Search for the cell housing the specified text and yield its (X, Y) center coordinate. 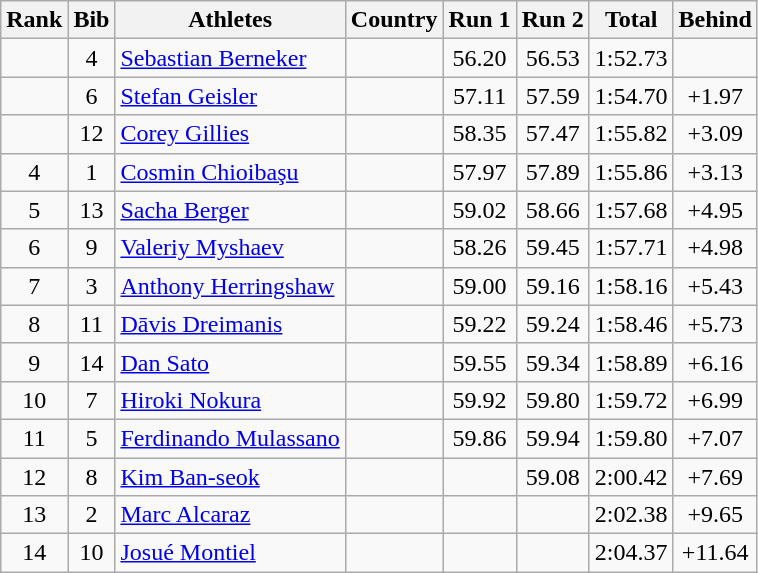
Stefan Geisler (230, 96)
Kim Ban-seok (230, 477)
Athletes (230, 20)
Bib (92, 20)
Ferdinando Mulassano (230, 438)
+5.73 (715, 324)
59.92 (480, 400)
Behind (715, 20)
1:54.70 (631, 96)
Rank (34, 20)
+3.13 (715, 172)
58.35 (480, 134)
59.86 (480, 438)
59.34 (552, 362)
Total (631, 20)
2:02.38 (631, 515)
+9.65 (715, 515)
2:04.37 (631, 553)
1:58.89 (631, 362)
59.00 (480, 286)
+11.64 (715, 553)
56.20 (480, 58)
59.16 (552, 286)
+4.95 (715, 210)
59.45 (552, 248)
1:57.68 (631, 210)
Run 2 (552, 20)
Sebastian Berneker (230, 58)
1:58.16 (631, 286)
Dan Sato (230, 362)
1:59.72 (631, 400)
58.26 (480, 248)
2 (92, 515)
57.89 (552, 172)
+3.09 (715, 134)
Dāvis Dreimanis (230, 324)
1:57.71 (631, 248)
+7.69 (715, 477)
Corey Gillies (230, 134)
+7.07 (715, 438)
+6.16 (715, 362)
+1.97 (715, 96)
59.55 (480, 362)
2:00.42 (631, 477)
1:55.82 (631, 134)
Valeriy Myshaev (230, 248)
1:58.46 (631, 324)
59.02 (480, 210)
Country (394, 20)
Hiroki Nokura (230, 400)
58.66 (552, 210)
57.97 (480, 172)
1:59.80 (631, 438)
59.24 (552, 324)
+6.99 (715, 400)
Run 1 (480, 20)
Marc Alcaraz (230, 515)
59.22 (480, 324)
+4.98 (715, 248)
Anthony Herringshaw (230, 286)
59.08 (552, 477)
Sacha Berger (230, 210)
Josué Montiel (230, 553)
59.94 (552, 438)
59.80 (552, 400)
57.11 (480, 96)
56.53 (552, 58)
+5.43 (715, 286)
1:55.86 (631, 172)
3 (92, 286)
57.59 (552, 96)
1:52.73 (631, 58)
57.47 (552, 134)
Cosmin Chioibaşu (230, 172)
1 (92, 172)
